Detect which cell encompasses the target text, then output its [X, Y] center coordinate. 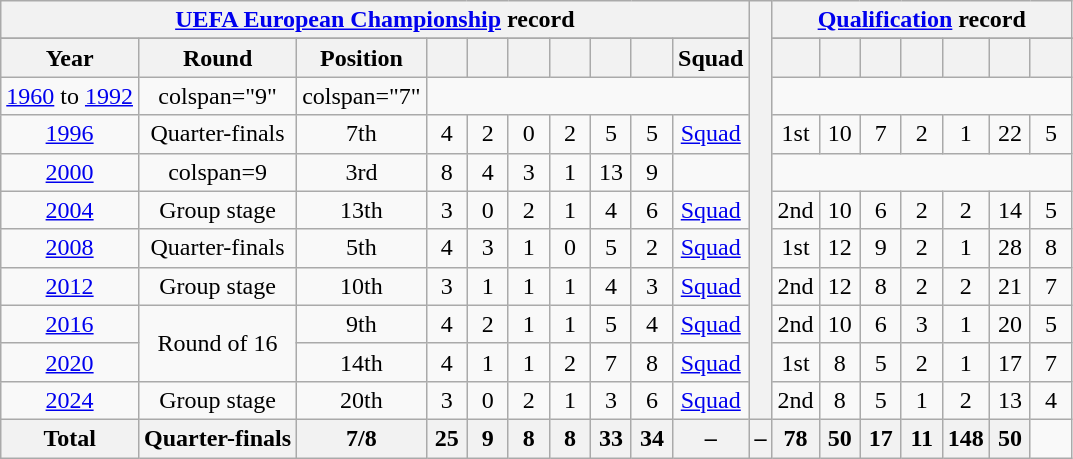
colspan=9 [217, 172]
7/8 [362, 438]
148 [966, 438]
colspan="7" [362, 96]
20th [362, 400]
28 [1010, 248]
3rd [362, 172]
2008 [70, 248]
34 [652, 438]
Position [362, 58]
Year [70, 58]
2024 [70, 400]
11 [922, 438]
33 [610, 438]
13th [362, 210]
22 [1010, 134]
Round of 16 [217, 343]
9th [362, 324]
Total [70, 438]
10th [362, 286]
2004 [70, 210]
Qualification record [922, 20]
1960 to 1992 [70, 96]
2020 [70, 362]
colspan="9" [217, 96]
2016 [70, 324]
14th [362, 362]
20 [1010, 324]
25 [446, 438]
2000 [70, 172]
2012 [70, 286]
14 [1010, 210]
78 [796, 438]
7th [362, 134]
21 [1010, 286]
Round [217, 58]
5th [362, 248]
UEFA European Championship record [375, 20]
1996 [70, 134]
